Return the (x, y) coordinate for the center point of the cell that contains the specified text.  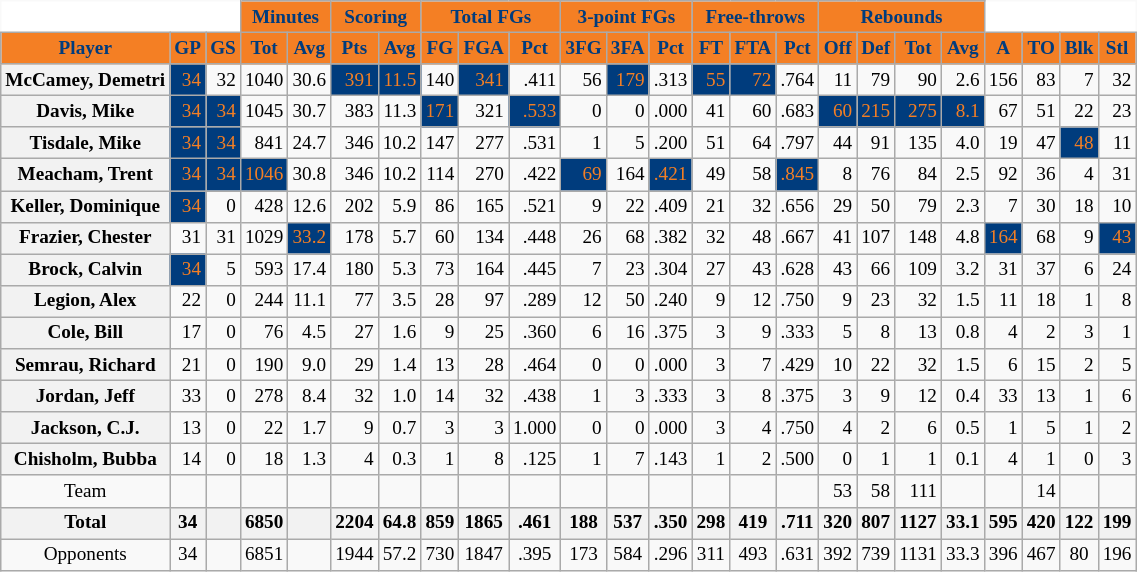
4.0 (962, 143)
3FG (584, 48)
3.5 (400, 301)
Total FGs (491, 17)
.531 (535, 143)
147 (440, 143)
1029 (264, 238)
134 (484, 238)
190 (264, 365)
.445 (535, 270)
80 (1079, 554)
86 (440, 206)
.296 (670, 554)
30.6 (310, 80)
.461 (535, 523)
Legion, Alex (86, 301)
.438 (535, 396)
53 (838, 491)
593 (264, 270)
.683 (798, 111)
.289 (535, 301)
.521 (535, 206)
55 (711, 80)
807 (876, 523)
Semrau, Richard (86, 365)
Stl (1117, 48)
1865 (484, 523)
109 (918, 270)
320 (838, 523)
165 (484, 206)
0.1 (962, 460)
66 (876, 270)
FGA (484, 48)
92 (1003, 175)
1046 (264, 175)
Keller, Dominique (86, 206)
1.000 (535, 428)
56 (584, 80)
199 (1117, 523)
1944 (355, 554)
4.8 (962, 238)
TO (1041, 48)
8.1 (962, 111)
1.7 (310, 428)
.395 (535, 554)
.448 (535, 238)
.711 (798, 523)
278 (264, 396)
1.6 (400, 333)
180 (355, 270)
73 (440, 270)
GP (188, 48)
Chisholm, Bubba (86, 460)
Free-throws (756, 17)
2.6 (962, 80)
1040 (264, 80)
6850 (264, 523)
4.5 (310, 333)
A (1003, 48)
Scoring (376, 17)
107 (876, 238)
.429 (798, 365)
202 (355, 206)
595 (1003, 523)
.533 (535, 111)
Tisdale, Mike (86, 143)
2204 (355, 523)
3FA (628, 48)
9.0 (310, 365)
.350 (670, 523)
.464 (535, 365)
111 (918, 491)
.631 (798, 554)
.422 (535, 175)
Brock, Calvin (86, 270)
.313 (670, 80)
1.0 (400, 396)
FT (711, 48)
1131 (918, 554)
97 (484, 301)
26 (584, 238)
16 (628, 333)
37 (1041, 270)
0.3 (400, 460)
69 (584, 175)
90 (918, 80)
11.1 (310, 301)
467 (1041, 554)
84 (918, 175)
.845 (798, 175)
Meacham, Trent (86, 175)
311 (711, 554)
1.3 (310, 460)
Off (838, 48)
171 (440, 111)
GS (224, 48)
17 (188, 333)
30 (1041, 206)
392 (838, 554)
.667 (798, 238)
.200 (670, 143)
.304 (670, 270)
15 (1041, 365)
419 (753, 523)
5.7 (400, 238)
135 (918, 143)
30.7 (310, 111)
493 (753, 554)
321 (484, 111)
30.8 (310, 175)
.500 (798, 460)
47 (1041, 143)
2.3 (962, 206)
36 (1041, 175)
.797 (798, 143)
11.5 (400, 80)
33.2 (310, 238)
.360 (535, 333)
24.7 (310, 143)
.382 (670, 238)
Blk (1079, 48)
537 (628, 523)
44 (838, 143)
.764 (798, 80)
72 (753, 80)
67 (1003, 111)
1847 (484, 554)
1127 (918, 523)
391 (355, 80)
33.1 (962, 523)
Jackson, C.J. (86, 428)
49 (711, 175)
0.5 (962, 428)
1045 (264, 111)
Def (876, 48)
3.2 (962, 270)
91 (876, 143)
584 (628, 554)
341 (484, 80)
215 (876, 111)
420 (1041, 523)
57.2 (400, 554)
396 (1003, 554)
Jordan, Jeff (86, 396)
11.3 (400, 111)
.628 (798, 270)
Davis, Mike (86, 111)
0.7 (400, 428)
739 (876, 554)
24 (1117, 270)
.411 (535, 80)
244 (264, 301)
.409 (670, 206)
8.4 (310, 396)
428 (264, 206)
270 (484, 175)
.125 (535, 460)
Frazier, Chester (86, 238)
277 (484, 143)
6851 (264, 554)
Rebounds (902, 17)
64 (753, 143)
McCamey, Demetri (86, 80)
12.6 (310, 206)
178 (355, 238)
2.5 (962, 175)
.656 (798, 206)
83 (1041, 80)
179 (628, 80)
859 (440, 523)
Opponents (86, 554)
298 (711, 523)
Minutes (285, 17)
.421 (670, 175)
Total (86, 523)
275 (918, 111)
.240 (670, 301)
188 (584, 523)
19 (1003, 143)
3-point FGs (626, 17)
140 (440, 80)
5.3 (400, 270)
Player (86, 48)
114 (440, 175)
0.4 (962, 396)
25 (484, 333)
Cole, Bill (86, 333)
.143 (670, 460)
1.4 (400, 365)
841 (264, 143)
0.8 (962, 333)
17.4 (310, 270)
122 (1079, 523)
148 (918, 238)
FTA (753, 48)
383 (355, 111)
FG (440, 48)
33.3 (962, 554)
5.9 (400, 206)
156 (1003, 80)
Team (86, 491)
Pts (355, 48)
730 (440, 554)
77 (355, 301)
173 (584, 554)
196 (1117, 554)
64.8 (400, 523)
